Pinpoint the cell where the given text exists, returning its (x, y) midpoint coordinate. 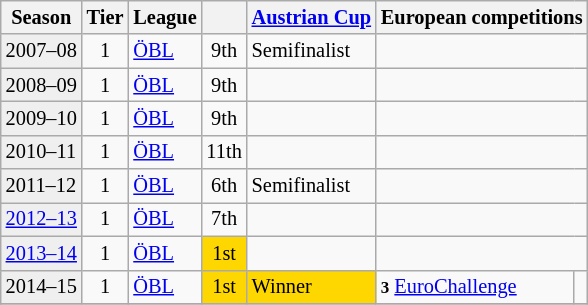
2008–09 (42, 85)
Winner (312, 287)
Austrian Cup (312, 17)
League (164, 17)
2007–08 (42, 51)
Tier (106, 17)
3 EuroChallenge (475, 287)
2011–12 (42, 186)
7th (224, 219)
11th (224, 152)
2010–11 (42, 152)
2012–13 (42, 219)
2014–15 (42, 287)
European competitions (482, 17)
6th (224, 186)
2009–10 (42, 118)
2013–14 (42, 253)
Season (42, 17)
